For the text-containing cell, return its midpoint in [X, Y] coordinate format. 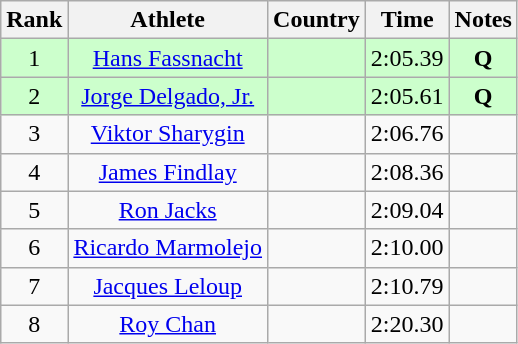
Country [317, 20]
3 [34, 134]
2:09.04 [407, 210]
Athlete [168, 20]
2:05.61 [407, 96]
2 [34, 96]
Ricardo Marmolejo [168, 248]
2:05.39 [407, 58]
James Findlay [168, 172]
5 [34, 210]
2:06.76 [407, 134]
2:08.36 [407, 172]
1 [34, 58]
2:10.79 [407, 286]
Jacques Leloup [168, 286]
Jorge Delgado, Jr. [168, 96]
Roy Chan [168, 324]
7 [34, 286]
Ron Jacks [168, 210]
6 [34, 248]
Viktor Sharygin [168, 134]
4 [34, 172]
2:10.00 [407, 248]
Notes [483, 20]
Rank [34, 20]
Hans Fassnacht [168, 58]
Time [407, 20]
2:20.30 [407, 324]
8 [34, 324]
